Extract the [x, y] coordinate from the center of the cell holding the provided text.  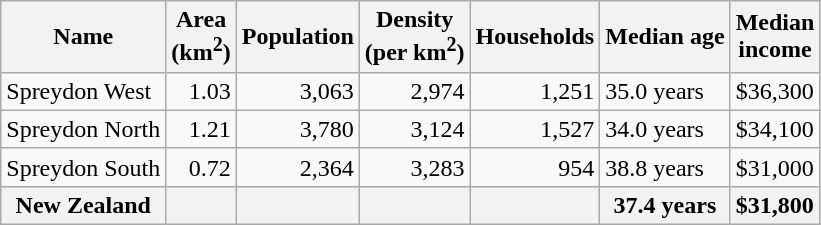
Spreydon South [84, 167]
34.0 years [665, 129]
$34,100 [775, 129]
Median age [665, 37]
954 [535, 167]
Medianincome [775, 37]
3,124 [414, 129]
1,251 [535, 91]
New Zealand [84, 205]
2,974 [414, 91]
1.21 [201, 129]
1.03 [201, 91]
37.4 years [665, 205]
Households [535, 37]
$36,300 [775, 91]
Spreydon West [84, 91]
Density(per km2) [414, 37]
0.72 [201, 167]
3,283 [414, 167]
$31,000 [775, 167]
Area(km2) [201, 37]
2,364 [298, 167]
3,063 [298, 91]
35.0 years [665, 91]
Name [84, 37]
3,780 [298, 129]
38.8 years [665, 167]
$31,800 [775, 205]
Population [298, 37]
Spreydon North [84, 129]
1,527 [535, 129]
